Return the [x, y] coordinate for the center point of the cell that contains the specified text.  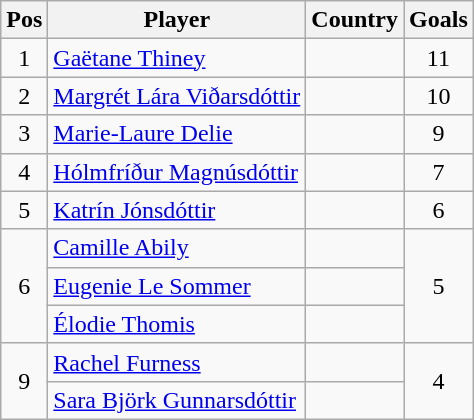
Hólmfríður Magnúsdóttir [177, 172]
3 [24, 134]
10 [439, 96]
Marie-Laure Delie [177, 134]
7 [439, 172]
2 [24, 96]
Sara Björk Gunnarsdóttir [177, 400]
Katrín Jónsdóttir [177, 210]
11 [439, 58]
Camille Abily [177, 248]
Country [355, 20]
Pos [24, 20]
1 [24, 58]
Margrét Lára Viðarsdóttir [177, 96]
Player [177, 20]
Gaëtane Thiney [177, 58]
Élodie Thomis [177, 324]
Eugenie Le Sommer [177, 286]
Rachel Furness [177, 362]
Goals [439, 20]
